Output the [x, y] coordinate of the center of the cell containing the given text.  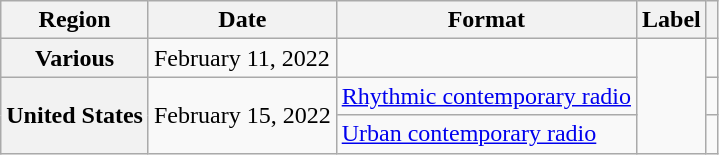
Urban contemporary radio [486, 134]
United States [75, 115]
February 15, 2022 [242, 115]
Format [486, 20]
Various [75, 58]
Rhythmic contemporary radio [486, 96]
Date [242, 20]
February 11, 2022 [242, 58]
Region [75, 20]
Label [672, 20]
